From the cell containing the given text, extract its center point as [X, Y] coordinate. 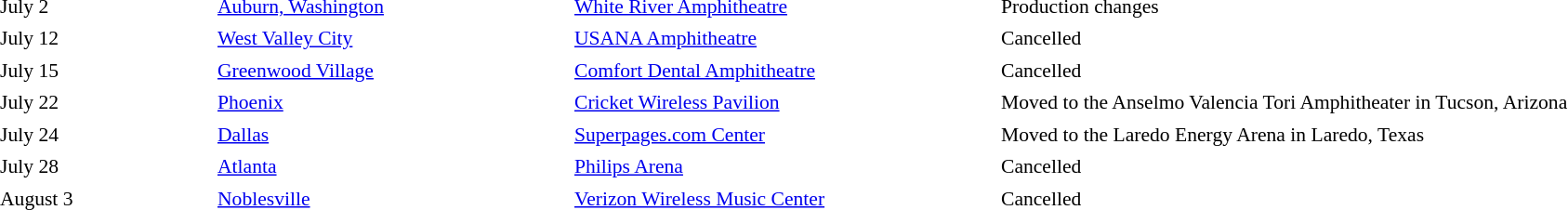
USANA Amphitheatre [784, 39]
Phoenix [392, 102]
Superpages.com Center [784, 135]
Comfort Dental Amphitheatre [784, 71]
Cricket Wireless Pavilion [784, 102]
Atlanta [392, 167]
Greenwood Village [392, 71]
Dallas [392, 135]
Philips Arena [784, 167]
West Valley City [392, 39]
